Identify which cell holds the provided text, then report its [x, y] central coordinate. 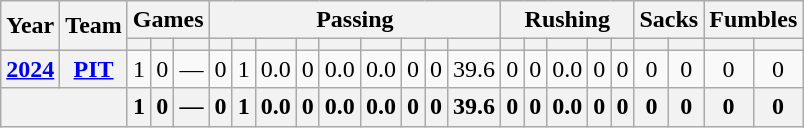
2024 [30, 69]
Team [94, 26]
Fumbles [754, 20]
Year [30, 26]
Sacks [669, 20]
Passing [355, 20]
Games [168, 20]
PIT [94, 69]
Rushing [568, 20]
